Return the [X, Y] coordinate for the center point of the cell that contains the specified text.  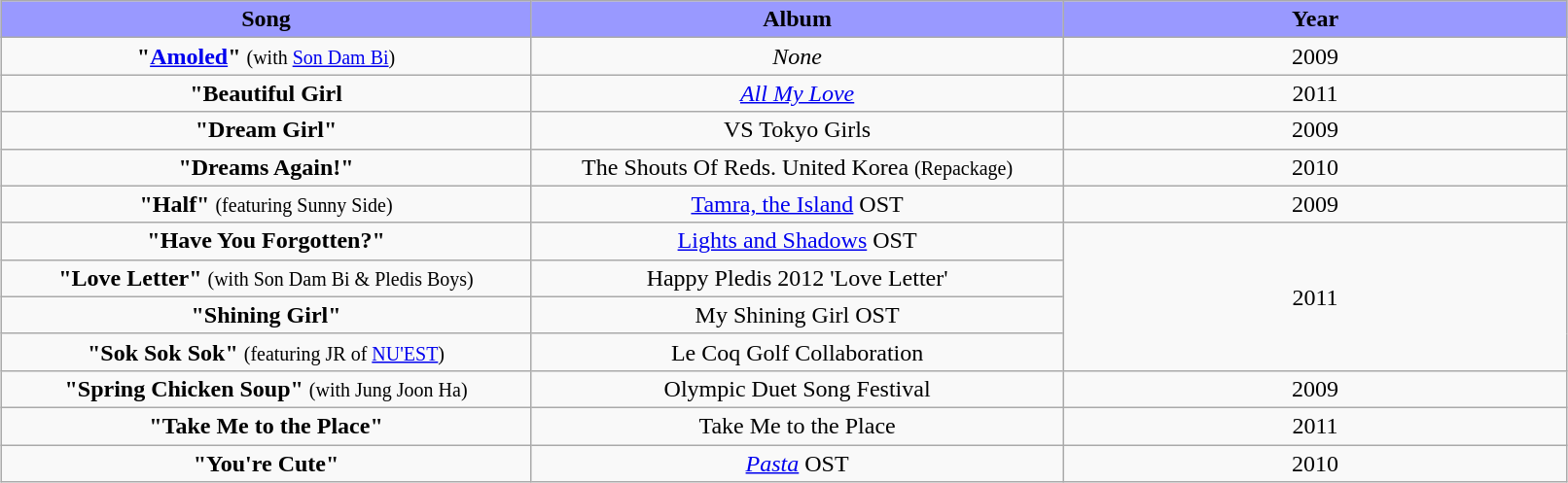
VS Tokyo Girls [798, 130]
Lights and Shadows OST [798, 241]
The Shouts Of Reds. United Korea (Repackage) [798, 167]
Year [1315, 19]
"You're Cute" [267, 464]
Pasta OST [798, 464]
Album [798, 19]
"Shining Girl" [267, 315]
"Beautiful Girl [267, 93]
Song [267, 19]
All My Love [798, 93]
"Spring Chicken Soup" (with Jung Joon Ha) [267, 389]
Le Coq Golf Collaboration [798, 352]
"Have You Forgotten?" [267, 241]
None [798, 56]
"Amoled" (with Son Dam Bi) [267, 56]
Olympic Duet Song Festival [798, 389]
"Love Letter" (with Son Dam Bi & Pledis Boys) [267, 278]
"Take Me to the Place" [267, 426]
Happy Pledis 2012 'Love Letter' [798, 278]
Tamra, the Island OST [798, 204]
My Shining Girl OST [798, 315]
"Dreams Again!" [267, 167]
"Dream Girl" [267, 130]
"Sok Sok Sok" (featuring JR of NU'EST) [267, 352]
"Half" (featuring Sunny Side) [267, 204]
Take Me to the Place [798, 426]
